Find where the given text appears and provide that cell's center as [x, y] coordinate. 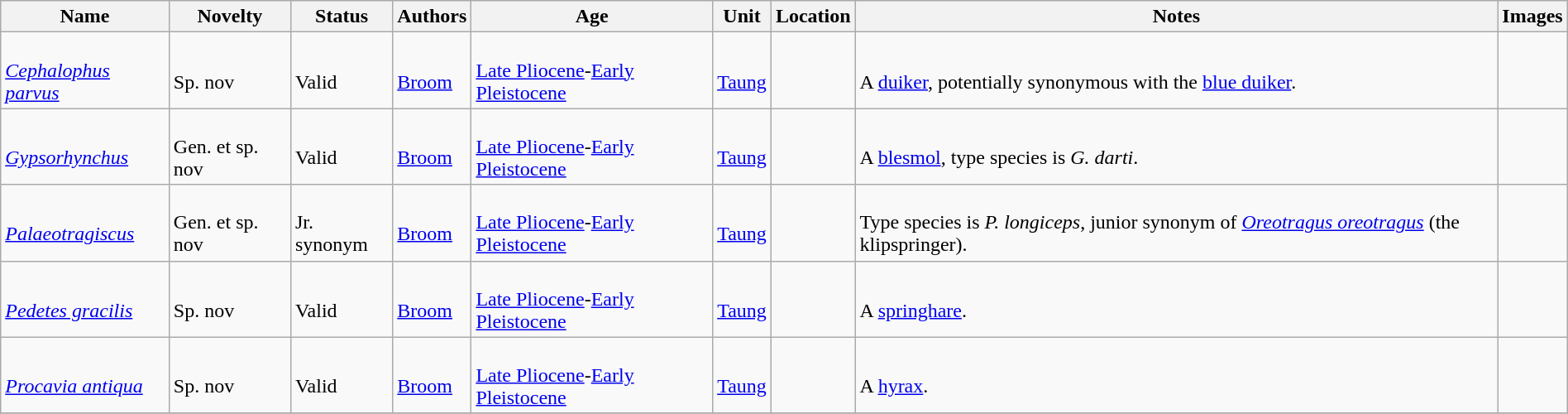
Authors [432, 17]
Age [592, 17]
Cephalophus parvus [85, 70]
Location [813, 17]
Gypsorhynchus [85, 147]
Pedetes gracilis [85, 299]
A hyrax. [1176, 375]
Palaeotragiscus [85, 223]
A blesmol, type species is G. darti. [1176, 147]
Unit [743, 17]
Procavia antiqua [85, 375]
A springhare. [1176, 299]
Jr. synonym [341, 223]
Type species is P. longiceps, junior synonym of Oreotragus oreotragus (the klipspringer). [1176, 223]
Novelty [230, 17]
Images [1532, 17]
Notes [1176, 17]
A duiker, potentially synonymous with the blue duiker. [1176, 70]
Name [85, 17]
Status [341, 17]
